Output the (X, Y) coordinate of the center of the cell containing the given text.  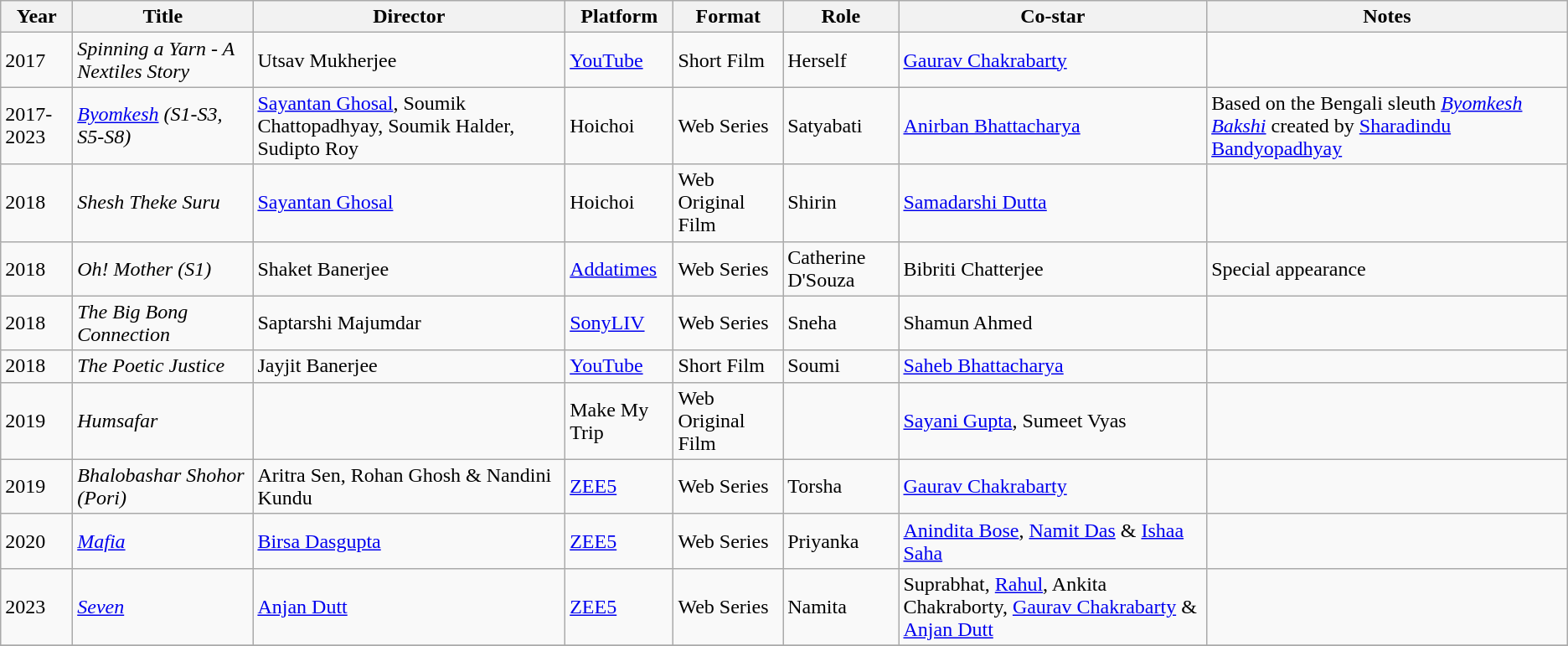
Herself (841, 60)
Special appearance (1387, 268)
Bhalobashar Shohor (Pori) (162, 486)
Format (729, 17)
Saptarshi Majumdar (409, 323)
Co-star (1053, 17)
Priyanka (841, 541)
2017 (37, 60)
Addatimes (620, 268)
Birsa Dasgupta (409, 541)
Year (37, 17)
Namita (841, 607)
Title (162, 17)
Catherine D'Souza (841, 268)
Director (409, 17)
Humsafar (162, 421)
Samadarshi Dutta (1053, 203)
SonyLIV (620, 323)
Sayani Gupta, Sumeet Vyas (1053, 421)
Shesh Theke Suru (162, 203)
Anindita Bose, Namit Das & Ishaa Saha (1053, 541)
Shirin (841, 203)
Notes (1387, 17)
Aritra Sen, Rohan Ghosh & Nandini Kundu (409, 486)
Satyabati (841, 126)
Role (841, 17)
Anirban Bhattacharya (1053, 126)
The Big Bong Connection (162, 323)
Platform (620, 17)
Sayantan Ghosal, Soumik Chattopadhyay, Soumik Halder, Sudipto Roy (409, 126)
Shamun Ahmed (1053, 323)
2020 (37, 541)
Based on the Bengali sleuth Byomkesh Bakshi created by Sharadindu Bandyopadhyay (1387, 126)
Saheb Bhattacharya (1053, 366)
Suprabhat, Rahul, Ankita Chakraborty, Gaurav Chakrabarty & Anjan Dutt (1053, 607)
Sayantan Ghosal (409, 203)
Sneha (841, 323)
Bibriti Chatterjee (1053, 268)
Mafia (162, 541)
Jayjit Banerjee (409, 366)
2023 (37, 607)
Make My Trip (620, 421)
Byomkesh (S1-S3, S5-S8) (162, 126)
The Poetic Justice (162, 366)
2017-2023 (37, 126)
Torsha (841, 486)
Anjan Dutt (409, 607)
Shaket Banerjee (409, 268)
Utsav Mukherjee (409, 60)
Seven (162, 607)
Spinning a Yarn - A Nextiles Story (162, 60)
Oh! Mother (S1) (162, 268)
Soumi (841, 366)
